Return the [X, Y] coordinate for the center point of the cell that contains the specified text.  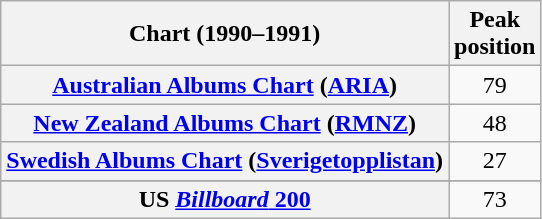
Swedish Albums Chart (Sverigetopplistan) [225, 161]
27 [495, 161]
US Billboard 200 [225, 199]
New Zealand Albums Chart (RMNZ) [225, 123]
73 [495, 199]
Chart (1990–1991) [225, 34]
48 [495, 123]
79 [495, 85]
Peakposition [495, 34]
Australian Albums Chart (ARIA) [225, 85]
